Output the [x, y] coordinate of the center of the cell containing the given text.  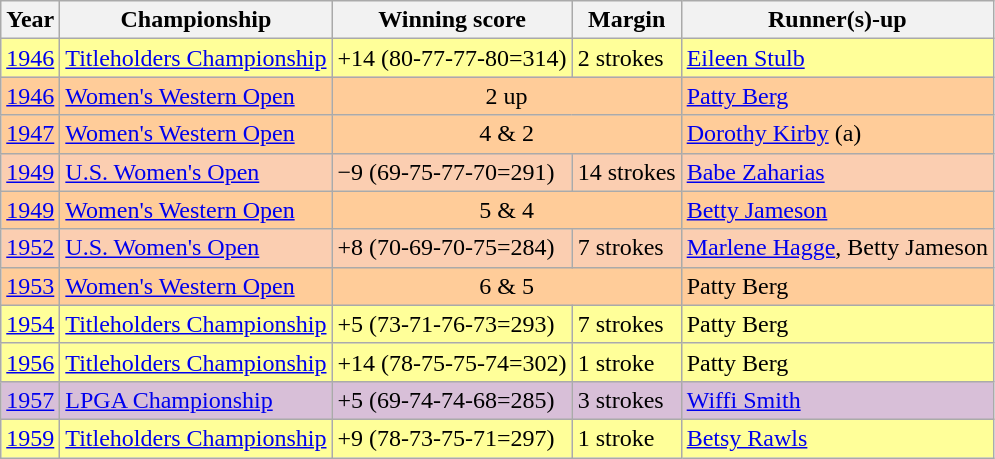
Eileen Stulb [837, 58]
+14 (80-77-77-80=314) [452, 58]
3 strokes [626, 400]
Margin [626, 20]
Year [30, 20]
Betsy Rawls [837, 438]
5 & 4 [506, 210]
1947 [30, 134]
1954 [30, 324]
+9 (78-73-75-71=297) [452, 438]
LPGA Championship [196, 400]
−9 (69-75-77-70=291) [452, 172]
Wiffi Smith [837, 400]
14 strokes [626, 172]
+14 (78-75-75-74=302) [452, 362]
6 & 5 [506, 286]
+5 (69-74-74-68=285) [452, 400]
1956 [30, 362]
1957 [30, 400]
Dorothy Kirby (a) [837, 134]
Championship [196, 20]
Marlene Hagge, Betty Jameson [837, 248]
2 strokes [626, 58]
2 up [506, 96]
+8 (70-69-70-75=284) [452, 248]
+5 (73-71-76-73=293) [452, 324]
Betty Jameson [837, 210]
1959 [30, 438]
Babe Zaharias [837, 172]
Runner(s)-up [837, 20]
1953 [30, 286]
Winning score [452, 20]
1952 [30, 248]
4 & 2 [506, 134]
